Extract the (X, Y) coordinate from the center of the cell holding the provided text.  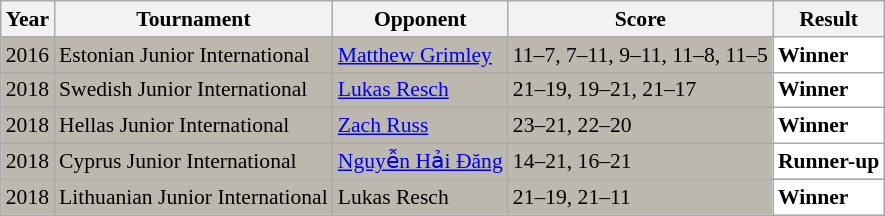
Estonian Junior International (194, 55)
Tournament (194, 19)
Cyprus Junior International (194, 162)
Year (28, 19)
Swedish Junior International (194, 90)
21–19, 19–21, 21–17 (640, 90)
Zach Russ (420, 126)
2016 (28, 55)
Hellas Junior International (194, 126)
Opponent (420, 19)
Runner-up (828, 162)
Nguyễn Hải Đăng (420, 162)
14–21, 16–21 (640, 162)
Result (828, 19)
11–7, 7–11, 9–11, 11–8, 11–5 (640, 55)
23–21, 22–20 (640, 126)
Lithuanian Junior International (194, 197)
Score (640, 19)
Matthew Grimley (420, 55)
21–19, 21–11 (640, 197)
